Extract the [x, y] coordinate from the center of the cell holding the provided text.  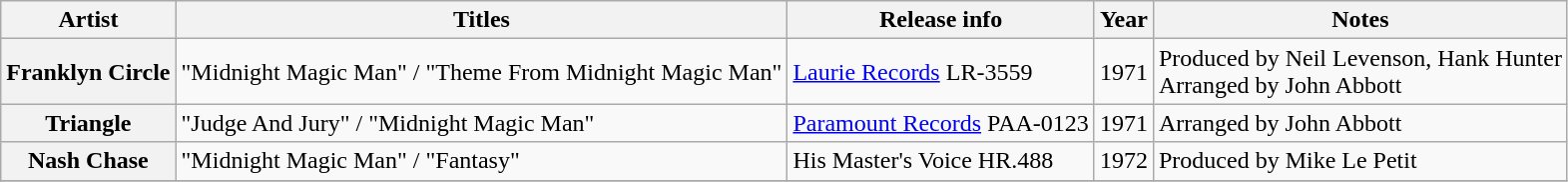
Year [1124, 20]
"Midnight Magic Man" / "Theme From Midnight Magic Man" [481, 72]
Produced by Neil Levenson, Hank HunterArranged by John Abbott [1359, 72]
Produced by Mike Le Petit [1359, 161]
Titles [481, 20]
"Judge And Jury" / "Midnight Magic Man" [481, 123]
Arranged by John Abbott [1359, 123]
Release info [941, 20]
"Midnight Magic Man" / "Fantasy" [481, 161]
Franklyn Circle [88, 72]
Notes [1359, 20]
Triangle [88, 123]
Artist [88, 20]
Paramount Records PAA-0123 [941, 123]
Laurie Records LR-3559 [941, 72]
Nash Chase [88, 161]
1972 [1124, 161]
His Master's Voice HR.488 [941, 161]
